Provide the (X, Y) coordinate of the cell's center where the given text is located.  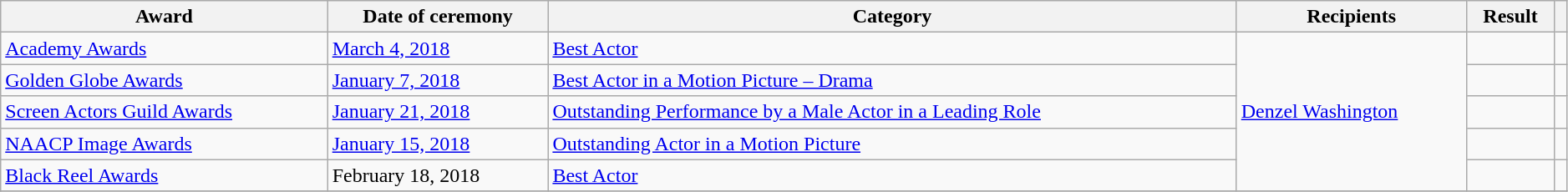
Award (164, 17)
Black Reel Awards (164, 175)
Best Actor in a Motion Picture – Drama (892, 80)
February 18, 2018 (438, 175)
March 4, 2018 (438, 48)
Golden Globe Awards (164, 80)
January 7, 2018 (438, 80)
Category (892, 17)
Recipients (1352, 17)
Outstanding Actor in a Motion Picture (892, 144)
NAACP Image Awards (164, 144)
Denzel Washington (1352, 112)
Date of ceremony (438, 17)
Screen Actors Guild Awards (164, 112)
Outstanding Performance by a Male Actor in a Leading Role (892, 112)
January 21, 2018 (438, 112)
Academy Awards (164, 48)
January 15, 2018 (438, 144)
Result (1510, 17)
